Provide the [x, y] coordinate of the cell's center where the given text is located.  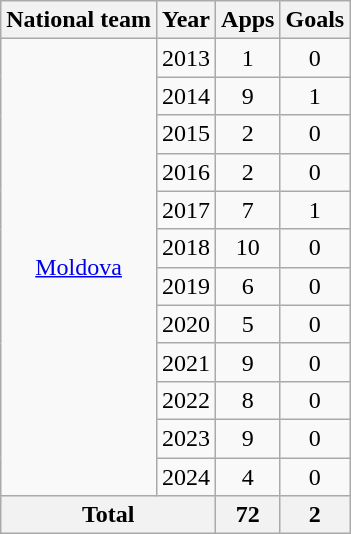
5 [248, 324]
2019 [186, 286]
2021 [186, 362]
2017 [186, 210]
2013 [186, 58]
10 [248, 248]
2015 [186, 134]
2024 [186, 477]
2018 [186, 248]
4 [248, 477]
Total [108, 515]
Moldova [79, 268]
National team [79, 20]
2023 [186, 438]
6 [248, 286]
2014 [186, 96]
Goals [315, 20]
2022 [186, 400]
8 [248, 400]
72 [248, 515]
Apps [248, 20]
Year [186, 20]
2020 [186, 324]
7 [248, 210]
2016 [186, 172]
